Return the [x, y] coordinate for the center point of the cell that contains the specified text.  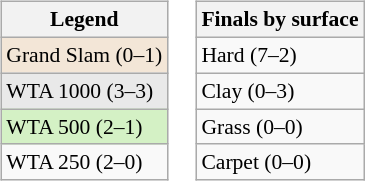
Clay (0–3) [280, 91]
Legend [84, 20]
Hard (7–2) [280, 55]
Grand Slam (0–1) [84, 55]
Carpet (0–0) [280, 162]
WTA 250 (2–0) [84, 162]
Finals by surface [280, 20]
WTA 1000 (3–3) [84, 91]
Grass (0–0) [280, 127]
WTA 500 (2–1) [84, 127]
